Scan for the cell matching the given text and deliver its (X, Y) coordinate at center. 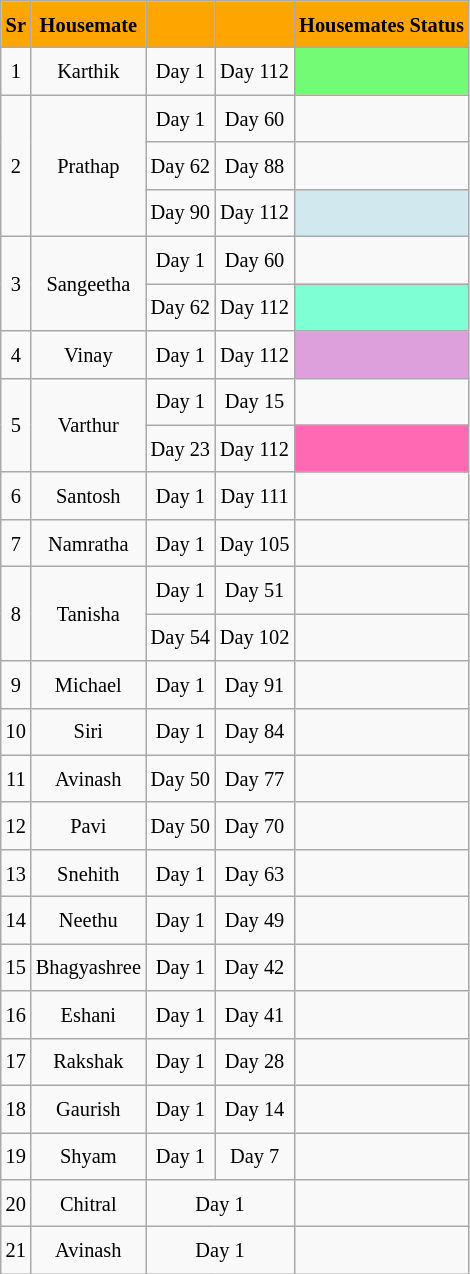
Day 105 (254, 542)
11 (16, 778)
Day 41 (254, 1014)
Sr (16, 24)
Neethu (88, 920)
Santosh (88, 496)
Gaurish (88, 1108)
Bhagyashree (88, 966)
Eshani (88, 1014)
10 (16, 732)
21 (16, 1250)
Snehith (88, 872)
Day 91 (254, 684)
8 (16, 613)
2 (16, 166)
5 (16, 425)
Day 84 (254, 732)
Day 63 (254, 872)
Prathap (88, 166)
7 (16, 542)
Day 15 (254, 402)
16 (16, 1014)
Day 51 (254, 590)
3 (16, 283)
Day 90 (180, 212)
Tanisha (88, 613)
Siri (88, 732)
Namratha (88, 542)
Day 102 (254, 636)
6 (16, 496)
14 (16, 920)
18 (16, 1108)
Day 70 (254, 826)
17 (16, 1062)
Day 88 (254, 166)
20 (16, 1202)
4 (16, 354)
Day 14 (254, 1108)
Varthur (88, 425)
Day 42 (254, 966)
Day 77 (254, 778)
Vinay (88, 354)
9 (16, 684)
12 (16, 826)
Rakshak (88, 1062)
Housemate (88, 24)
Michael (88, 684)
Day 49 (254, 920)
Day 111 (254, 496)
15 (16, 966)
Chitral (88, 1202)
Karthik (88, 72)
Day 54 (180, 636)
Sangeetha (88, 283)
Day 28 (254, 1062)
1 (16, 72)
Day 23 (180, 448)
19 (16, 1156)
Day 7 (254, 1156)
13 (16, 872)
Pavi (88, 826)
Shyam (88, 1156)
Housemates Status (381, 24)
